Return the (x, y) coordinate for the center point of the cell that contains the specified text.  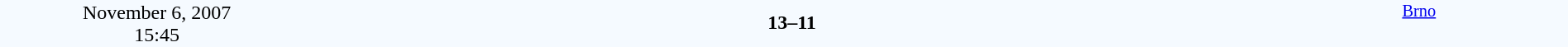
13–11 (791, 22)
November 6, 200715:45 (157, 23)
Brno (1419, 23)
